Search for the cell housing the specified text and yield its (X, Y) center coordinate. 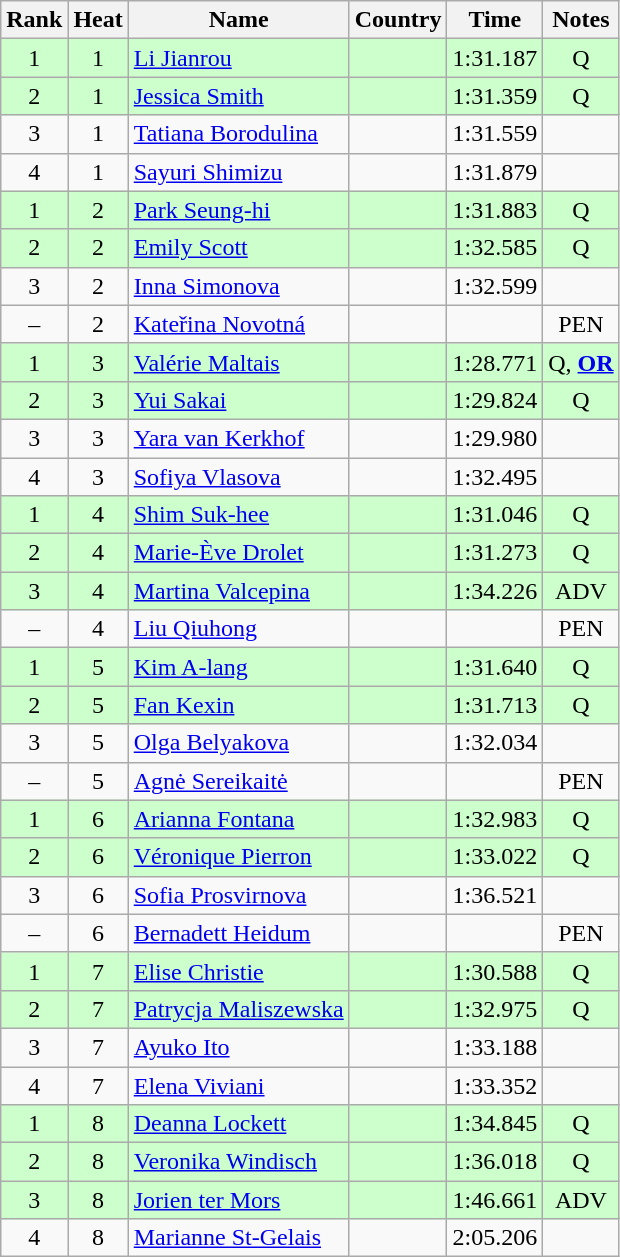
1:46.661 (495, 1200)
Jessica Smith (238, 96)
1:31.640 (495, 667)
Fan Kexin (238, 705)
1:33.188 (495, 1047)
Bernadett Heidum (238, 933)
1:31.879 (495, 172)
1:34.226 (495, 591)
Sayuri Shimizu (238, 172)
1:32.034 (495, 743)
Rank (34, 20)
Country (398, 20)
Yara van Kerkhof (238, 438)
1:36.521 (495, 895)
1:30.588 (495, 971)
Kim A-lang (238, 667)
Notes (581, 20)
Liu Qiuhong (238, 629)
1:29.824 (495, 400)
Time (495, 20)
1:32.975 (495, 1009)
Yui Sakai (238, 400)
1:33.352 (495, 1085)
Sofia Prosvirnova (238, 895)
Emily Scott (238, 248)
1:31.187 (495, 58)
Valérie Maltais (238, 362)
Elise Christie (238, 971)
Agnė Sereikaitė (238, 781)
1:32.983 (495, 819)
1:31.559 (495, 134)
Li Jianrou (238, 58)
Name (238, 20)
1:29.980 (495, 438)
Patrycja Maliszewska (238, 1009)
1:31.713 (495, 705)
1:31.359 (495, 96)
Heat (98, 20)
Véronique Pierron (238, 857)
Elena Viviani (238, 1085)
2:05.206 (495, 1238)
1:31.046 (495, 515)
Tatiana Borodulina (238, 134)
Sofiya Vlasova (238, 477)
Kateřina Novotná (238, 324)
Inna Simonova (238, 286)
Q, OR (581, 362)
Deanna Lockett (238, 1124)
1:32.599 (495, 286)
Ayuko Ito (238, 1047)
1:36.018 (495, 1162)
1:31.273 (495, 553)
Marie-Ève Drolet (238, 553)
Park Seung-hi (238, 210)
1:31.883 (495, 210)
Shim Suk-hee (238, 515)
Veronika Windisch (238, 1162)
1:34.845 (495, 1124)
Arianna Fontana (238, 819)
Marianne St-Gelais (238, 1238)
1:28.771 (495, 362)
Jorien ter Mors (238, 1200)
1:33.022 (495, 857)
Martina Valcepina (238, 591)
1:32.495 (495, 477)
Olga Belyakova (238, 743)
1:32.585 (495, 248)
